Capture the cell that displays the provided text and extract its (X, Y) central coordinate. 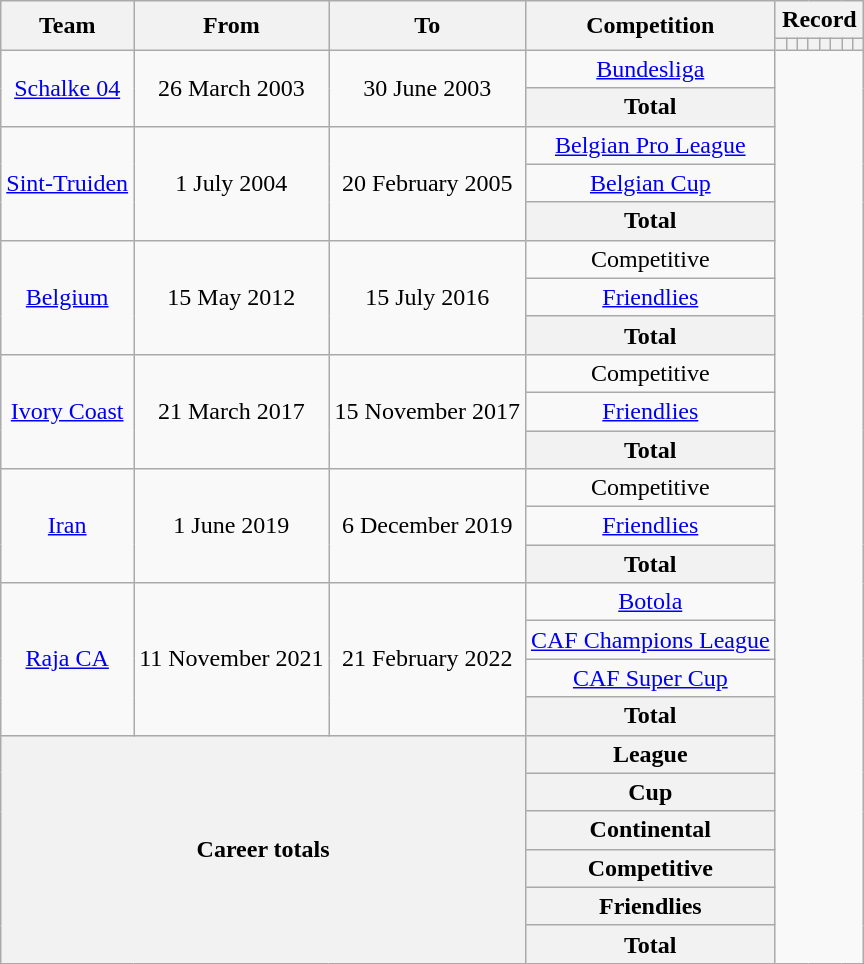
Ivory Coast (68, 411)
Cup (650, 792)
From (232, 26)
Belgian Pro League (650, 145)
15 July 2016 (427, 297)
1 July 2004 (232, 183)
20 February 2005 (427, 183)
Competition (650, 26)
15 November 2017 (427, 411)
Sint-Truiden (68, 183)
Botola (650, 602)
League (650, 754)
Raja CA (68, 659)
To (427, 26)
6 December 2019 (427, 526)
Continental (650, 830)
Bundesliga (650, 69)
26 March 2003 (232, 88)
Schalke 04 (68, 88)
Belgium (68, 297)
Career totals (264, 849)
21 February 2022 (427, 659)
1 June 2019 (232, 526)
CAF Champions League (650, 640)
21 March 2017 (232, 411)
15 May 2012 (232, 297)
Belgian Cup (650, 183)
11 November 2021 (232, 659)
Team (68, 26)
Iran (68, 526)
Record (819, 20)
CAF Super Cup (650, 678)
30 June 2003 (427, 88)
